Provide the [x, y] coordinate of the cell's center where the given text is located.  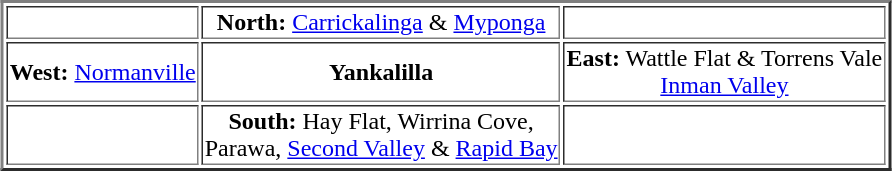
North: Carrickalinga & Myponga [382, 22]
East: Wattle Flat & Torrens Vale Inman Valley [725, 72]
South: Hay Flat, Wirrina Cove,Parawa, Second Valley & Rapid Bay [382, 135]
Yankalilla [382, 72]
West: Normanville [103, 72]
